Search for the cell housing the specified text and yield its (X, Y) center coordinate. 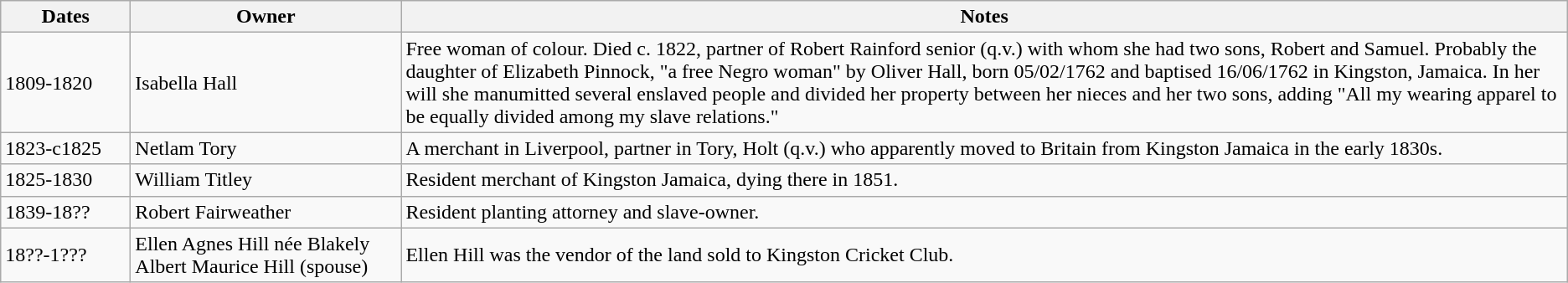
1839-18?? (65, 212)
Netlam Tory (266, 148)
Isabella Hall (266, 82)
Resident merchant of Kingston Jamaica, dying there in 1851. (984, 180)
Ellen Hill was the vendor of the land sold to Kingston Cricket Club. (984, 255)
Dates (65, 17)
A merchant in Liverpool, partner in Tory, Holt (q.v.) who apparently moved to Britain from Kingston Jamaica in the early 1830s. (984, 148)
1809-1820 (65, 82)
1823-c1825 (65, 148)
Resident planting attorney and slave-owner. (984, 212)
Owner (266, 17)
Notes (984, 17)
1825-1830 (65, 180)
Ellen Agnes Hill née BlakelyAlbert Maurice Hill (spouse) (266, 255)
18??-1??? (65, 255)
William Titley (266, 180)
Robert Fairweather (266, 212)
